Find where the given text appears and provide that cell's center as [x, y] coordinate. 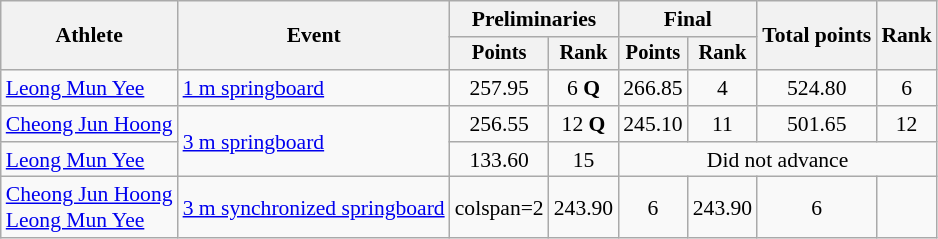
3 m synchronized springboard [314, 208]
1 m springboard [314, 88]
Did not advance [778, 160]
colspan=2 [500, 208]
3 m springboard [314, 142]
Athlete [90, 36]
266.85 [652, 88]
4 [722, 88]
501.65 [816, 124]
12 [906, 124]
Cheong Jun HoongLeong Mun Yee [90, 208]
Final [688, 19]
11 [722, 124]
Total points [816, 36]
Cheong Jun Hoong [90, 124]
6 Q [584, 88]
133.60 [500, 160]
256.55 [500, 124]
Preliminaries [534, 19]
12 Q [584, 124]
245.10 [652, 124]
15 [584, 160]
Event [314, 36]
257.95 [500, 88]
524.80 [816, 88]
